From the cell containing the given text, extract its center point as (x, y) coordinate. 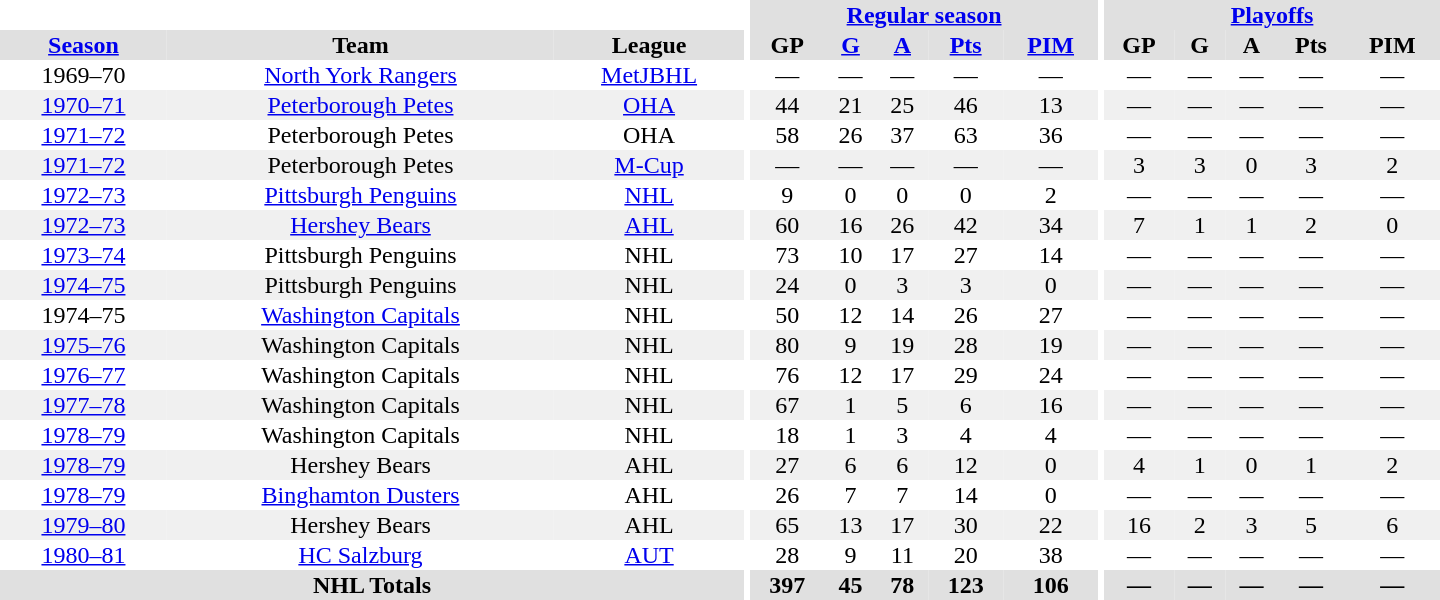
67 (788, 405)
League (649, 45)
34 (1050, 225)
37 (902, 135)
21 (851, 105)
44 (788, 105)
397 (788, 585)
1970–71 (84, 105)
1979–80 (84, 525)
1980–81 (84, 555)
18 (788, 435)
1977–78 (84, 405)
1976–77 (84, 375)
30 (966, 525)
AUT (649, 555)
73 (788, 255)
22 (1050, 525)
MetJBHL (649, 75)
45 (851, 585)
North York Rangers (360, 75)
38 (1050, 555)
65 (788, 525)
50 (788, 315)
Regular season (924, 15)
Season (84, 45)
Binghamton Dusters (360, 495)
78 (902, 585)
106 (1050, 585)
58 (788, 135)
42 (966, 225)
Playoffs (1272, 15)
46 (966, 105)
20 (966, 555)
80 (788, 345)
29 (966, 375)
60 (788, 225)
1975–76 (84, 345)
1973–74 (84, 255)
Team (360, 45)
36 (1050, 135)
10 (851, 255)
M-Cup (649, 165)
11 (902, 555)
25 (902, 105)
76 (788, 375)
NHL Totals (372, 585)
63 (966, 135)
123 (966, 585)
HC Salzburg (360, 555)
1969–70 (84, 75)
